Scan for the cell matching the given text and deliver its [X, Y] coordinate at center. 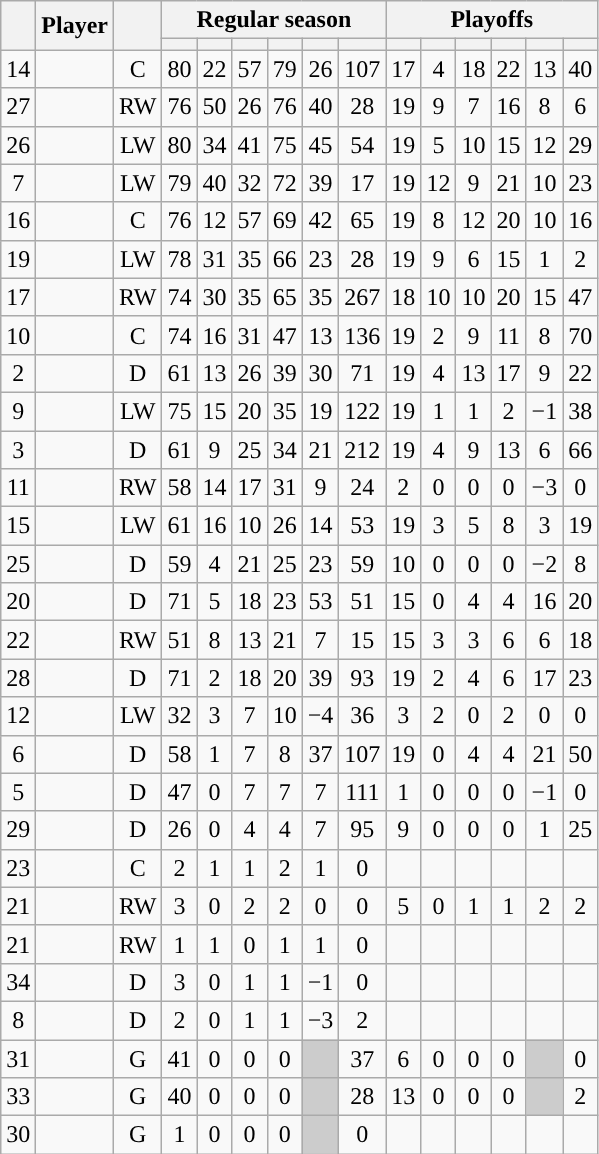
70 [580, 335]
54 [362, 145]
24 [362, 488]
212 [362, 449]
−4 [320, 716]
122 [362, 411]
78 [180, 259]
Regular season [274, 20]
36 [362, 716]
136 [362, 335]
69 [284, 221]
38 [580, 411]
33 [18, 1097]
Playoffs [492, 20]
95 [362, 830]
93 [362, 678]
−2 [544, 564]
42 [320, 221]
Player [75, 26]
27 [18, 107]
72 [284, 183]
267 [362, 297]
111 [362, 792]
45 [320, 145]
